From the cell containing the given text, extract its center point as (X, Y) coordinate. 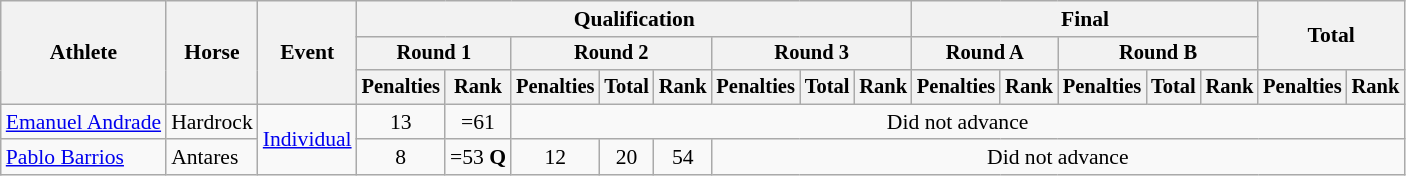
=53 Q (478, 158)
Round 2 (611, 54)
Round A (985, 54)
Pablo Barrios (84, 158)
54 (683, 158)
Qualification (634, 19)
Round B (1158, 54)
Round 3 (811, 54)
12 (555, 158)
=61 (478, 122)
20 (626, 158)
Emanuel Andrade (84, 122)
Athlete (84, 52)
Horse (212, 52)
Hardrock (212, 122)
Final (1085, 19)
Round 1 (434, 54)
Antares (212, 158)
13 (401, 122)
Individual (308, 140)
Event (308, 52)
8 (401, 158)
